Search for the cell housing the specified text and yield its [x, y] center coordinate. 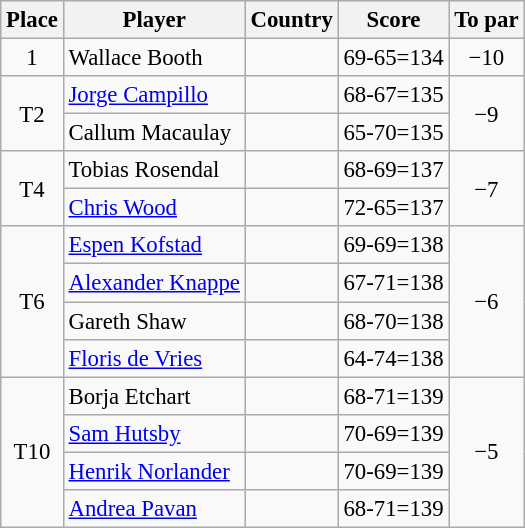
Score [394, 20]
Country [292, 20]
−10 [486, 58]
−7 [486, 188]
−5 [486, 452]
Wallace Booth [154, 58]
1 [32, 58]
T10 [32, 452]
Alexander Knappe [154, 283]
Player [154, 20]
T2 [32, 114]
68-67=135 [394, 95]
Jorge Campillo [154, 95]
Floris de Vries [154, 358]
Borja Etchart [154, 396]
Gareth Shaw [154, 321]
Andrea Pavan [154, 509]
65-70=135 [394, 133]
72-65=137 [394, 208]
Sam Hutsby [154, 433]
Place [32, 20]
Tobias Rosendal [154, 170]
64-74=138 [394, 358]
Henrik Norlander [154, 471]
Chris Wood [154, 208]
−6 [486, 301]
To par [486, 20]
68-69=137 [394, 170]
68-70=138 [394, 321]
−9 [486, 114]
Espen Kofstad [154, 245]
69-69=138 [394, 245]
T6 [32, 301]
Callum Macaulay [154, 133]
69-65=134 [394, 58]
T4 [32, 188]
67-71=138 [394, 283]
